Output the (x, y) coordinate of the center of the cell containing the given text.  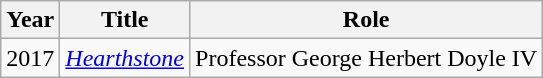
Year (30, 20)
2017 (30, 58)
Title (125, 20)
Role (366, 20)
Hearthstone (125, 58)
Professor George Herbert Doyle IV (366, 58)
